Return the (X, Y) coordinate for the center point of the cell that contains the specified text.  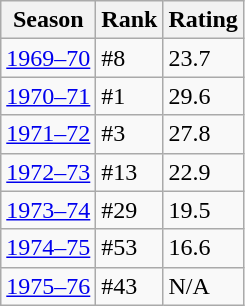
1971–72 (48, 134)
1970–71 (48, 96)
1972–73 (48, 172)
#13 (130, 172)
27.8 (203, 134)
N/A (203, 286)
#43 (130, 286)
22.9 (203, 172)
1973–74 (48, 210)
23.7 (203, 58)
#53 (130, 248)
Season (48, 20)
1975–76 (48, 286)
#29 (130, 210)
16.6 (203, 248)
#3 (130, 134)
#8 (130, 58)
29.6 (203, 96)
1974–75 (48, 248)
1969–70 (48, 58)
Rank (130, 20)
Rating (203, 20)
19.5 (203, 210)
#1 (130, 96)
